Find where the given text appears and provide that cell's center as (X, Y) coordinate. 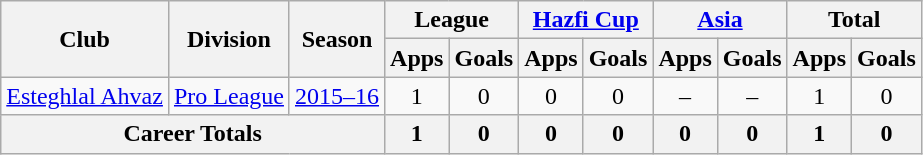
Pro League (228, 96)
Season (336, 39)
Asia (720, 20)
Total (854, 20)
League (452, 20)
2015–16 (336, 96)
Career Totals (193, 134)
Hazfi Cup (586, 20)
Club (85, 39)
Esteghlal Ahvaz (85, 96)
Division (228, 39)
